Provide the [x, y] coordinate of the cell's center where the given text is located.  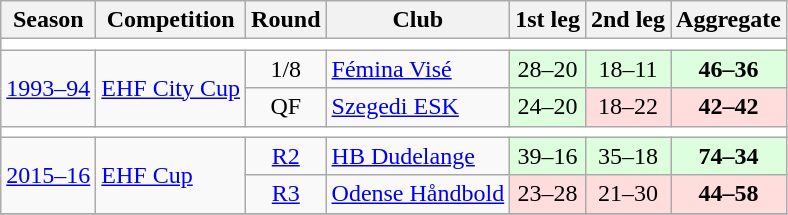
23–28 [548, 194]
Fémina Visé [418, 69]
R3 [286, 194]
18–11 [628, 69]
HB Dudelange [418, 156]
1st leg [548, 20]
1993–94 [48, 88]
Season [48, 20]
42–42 [729, 107]
Aggregate [729, 20]
44–58 [729, 194]
2015–16 [48, 175]
18–22 [628, 107]
EHF City Cup [171, 88]
2nd leg [628, 20]
Competition [171, 20]
R2 [286, 156]
35–18 [628, 156]
24–20 [548, 107]
74–34 [729, 156]
Round [286, 20]
39–16 [548, 156]
Odense Håndbold [418, 194]
EHF Cup [171, 175]
Club [418, 20]
46–36 [729, 69]
1/8 [286, 69]
Szegedi ESK [418, 107]
28–20 [548, 69]
21–30 [628, 194]
QF [286, 107]
